Capture the cell that displays the provided text and extract its (X, Y) central coordinate. 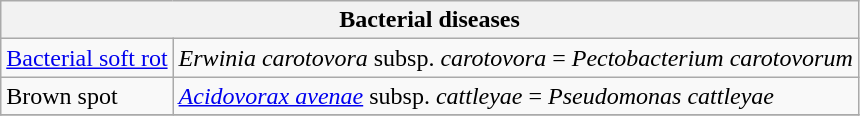
Acidovorax avenae subsp. cattleyae = Pseudomonas cattleyae (516, 96)
Bacterial diseases (430, 20)
Erwinia carotovora subsp. carotovora = Pectobacterium carotovorum (516, 58)
Bacterial soft rot (87, 58)
Brown spot (87, 96)
